Extract the [X, Y] coordinate from the center of the cell holding the provided text.  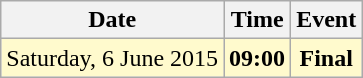
Saturday, 6 June 2015 [112, 58]
Date [112, 20]
Final [326, 58]
09:00 [258, 58]
Time [258, 20]
Event [326, 20]
